Find where the given text appears and provide that cell's center as [X, Y] coordinate. 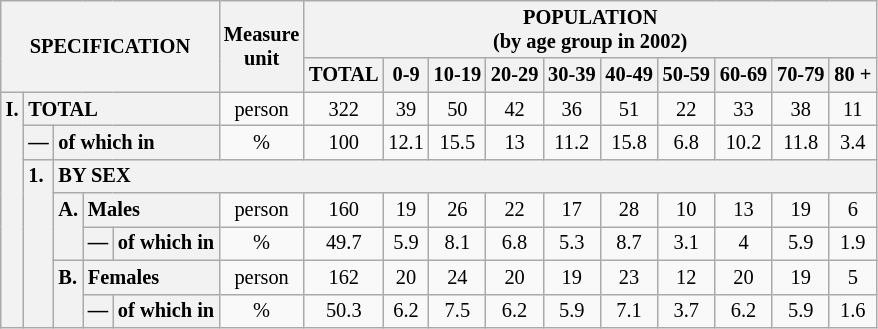
26 [458, 210]
11.2 [572, 142]
40-49 [628, 75]
11 [852, 109]
3.4 [852, 142]
11.8 [800, 142]
1.9 [852, 243]
51 [628, 109]
30-39 [572, 75]
49.7 [344, 243]
50 [458, 109]
23 [628, 277]
POPULATION (by age group in 2002) [590, 29]
36 [572, 109]
10-19 [458, 75]
20-29 [514, 75]
8.1 [458, 243]
10.2 [744, 142]
10 [686, 210]
3.1 [686, 243]
17 [572, 210]
0-9 [406, 75]
100 [344, 142]
12.1 [406, 142]
80 + [852, 75]
6 [852, 210]
24 [458, 277]
1. [38, 243]
162 [344, 277]
60-69 [744, 75]
BY SEX [466, 176]
160 [344, 210]
50.3 [344, 311]
3.7 [686, 311]
322 [344, 109]
5.3 [572, 243]
A. [68, 226]
Measure unit [262, 46]
42 [514, 109]
70-79 [800, 75]
1.6 [852, 311]
7.1 [628, 311]
12 [686, 277]
15.8 [628, 142]
38 [800, 109]
8.7 [628, 243]
Females [151, 277]
28 [628, 210]
B. [68, 294]
SPECIFICATION [110, 46]
50-59 [686, 75]
Males [151, 210]
15.5 [458, 142]
39 [406, 109]
5 [852, 277]
33 [744, 109]
4 [744, 243]
I. [12, 210]
7.5 [458, 311]
